Return the [X, Y] coordinate for the center point of the cell that contains the specified text.  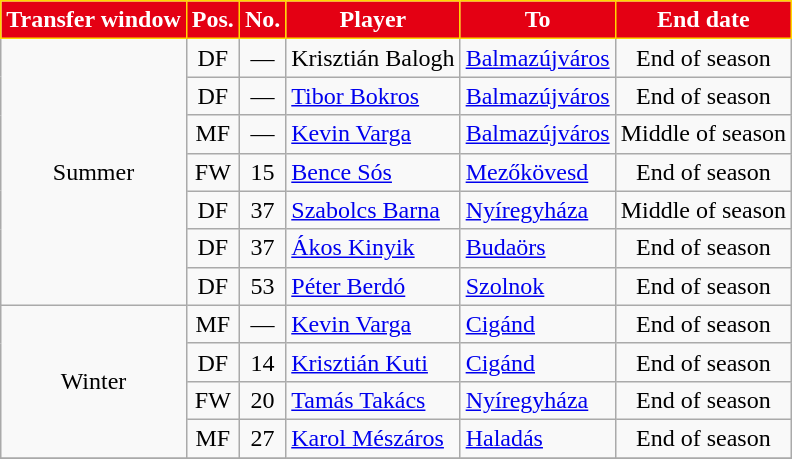
Bence Sós [373, 172]
27 [262, 438]
Szolnok [538, 286]
Tibor Bokros [373, 96]
14 [262, 362]
15 [262, 172]
Winter [94, 381]
Szabolcs Barna [373, 210]
Summer [94, 172]
To [538, 20]
Player [373, 20]
Ákos Kinyik [373, 248]
Haladás [538, 438]
Karol Mészáros [373, 438]
Budaörs [538, 248]
Péter Berdó [373, 286]
20 [262, 400]
Pos. [212, 20]
53 [262, 286]
Transfer window [94, 20]
Tamás Takács [373, 400]
Krisztián Kuti [373, 362]
End date [703, 20]
Krisztián Balogh [373, 58]
Mezőkövesd [538, 172]
No. [262, 20]
